For the text-containing cell, return its midpoint in (x, y) coordinate format. 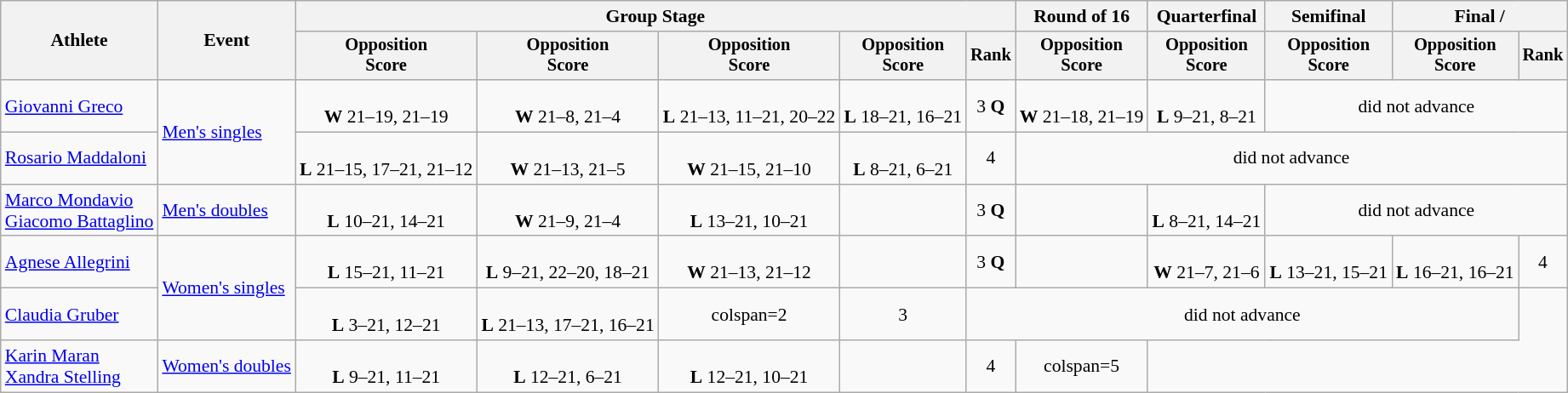
W 21–15, 21–10 (749, 158)
Karin MaranXandra Stelling (80, 366)
Event (226, 41)
Women's doubles (226, 366)
L 21–13, 11–21, 20–22 (749, 105)
W 21–9, 21–4 (567, 211)
Marco MondavioGiacomo Battaglino (80, 211)
Women's singles (226, 288)
W 21–18, 21–19 (1082, 105)
L 13–21, 10–21 (749, 211)
Men's doubles (226, 211)
W 21–13, 21–12 (749, 262)
L 21–15, 17–21, 21–12 (386, 158)
Group Stage (655, 16)
L 9–21, 8–21 (1206, 105)
Semifinal (1328, 16)
Men's singles (226, 132)
colspan=5 (1082, 366)
W 21–8, 21–4 (567, 105)
Agnese Allegrini (80, 262)
L 13–21, 15–21 (1328, 262)
Giovanni Greco (80, 105)
Round of 16 (1082, 16)
W 21–7, 21–6 (1206, 262)
Claudia Gruber (80, 315)
Rosario Maddaloni (80, 158)
W 21–13, 21–5 (567, 158)
Final / (1479, 16)
W 21–19, 21–19 (386, 105)
L 12–21, 6–21 (567, 366)
L 10–21, 14–21 (386, 211)
L 18–21, 16–21 (902, 105)
L 21–13, 17–21, 16–21 (567, 315)
Athlete (80, 41)
L 16–21, 16–21 (1456, 262)
L 3–21, 12–21 (386, 315)
L 8–21, 14–21 (1206, 211)
Quarterfinal (1206, 16)
L 9–21, 11–21 (386, 366)
colspan=2 (749, 315)
L 8–21, 6–21 (902, 158)
L 15–21, 11–21 (386, 262)
3 (902, 315)
L 12–21, 10–21 (749, 366)
L 9–21, 22–20, 18–21 (567, 262)
